Identify which cell holds the provided text, then report its [X, Y] central coordinate. 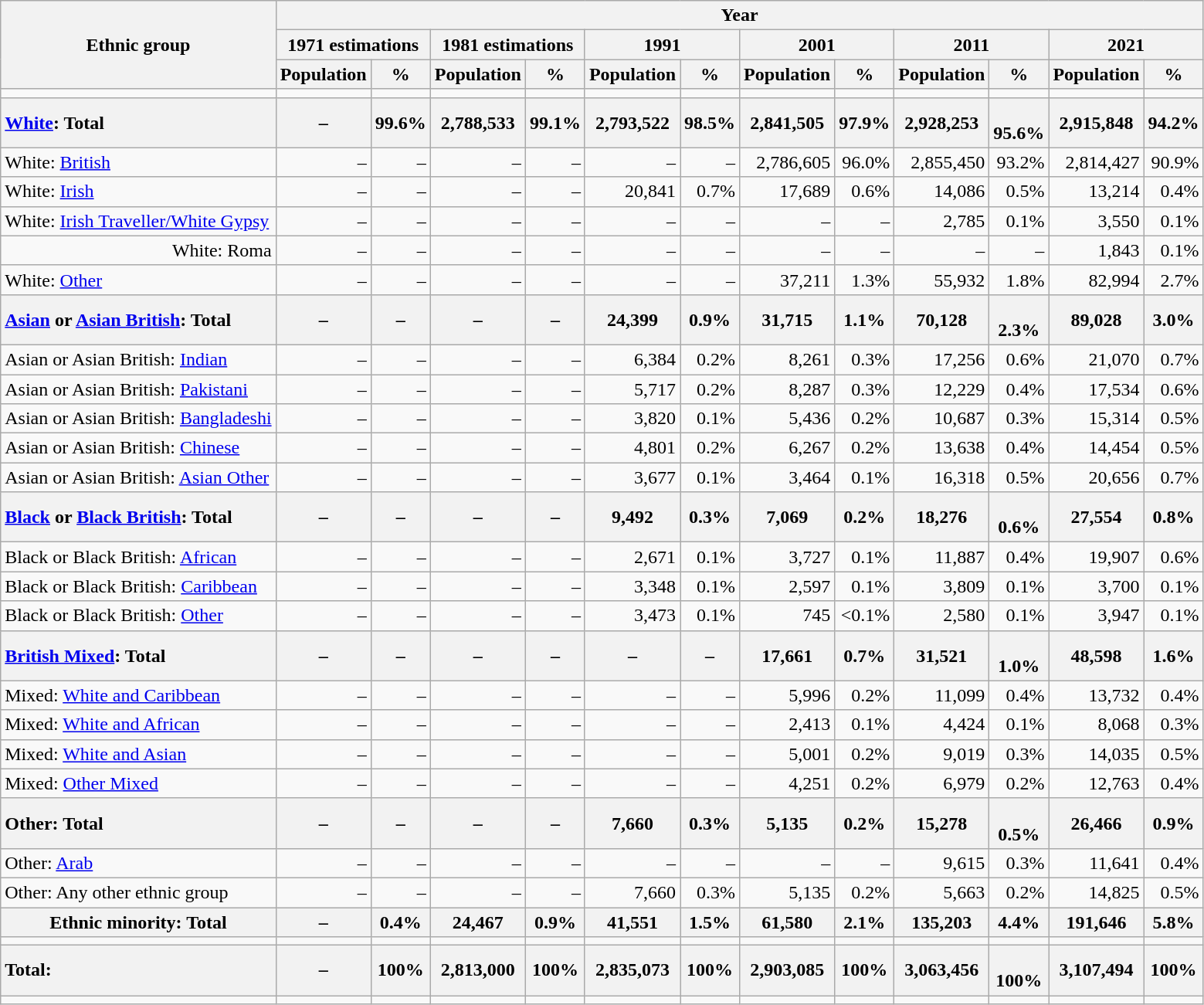
3,107,494 [1097, 970]
2,835,073 [632, 970]
13,214 [1097, 192]
Asian or Asian British: Total [138, 320]
15,314 [1097, 419]
1.0% [1019, 655]
British Mixed: Total [138, 655]
17,689 [788, 192]
12,763 [1097, 783]
Total: [138, 970]
Year [740, 15]
Black or Black British: African [138, 557]
Asian or Asian British: Indian [138, 359]
16,318 [942, 477]
1991 [662, 45]
15,278 [942, 823]
37,211 [788, 280]
2,580 [942, 616]
17,256 [942, 359]
Asian or Asian British: Chinese [138, 448]
96.0% [865, 162]
2,597 [788, 586]
3,820 [632, 419]
89,028 [1097, 320]
0.8% [1174, 518]
4,251 [788, 783]
5,436 [788, 419]
12,229 [942, 389]
2021 [1126, 45]
2.1% [865, 922]
White: Roma [138, 250]
Ethnic minority: Total [138, 922]
Other: Any other ethnic group [138, 892]
17,661 [788, 655]
Asian or Asian British: Asian Other [138, 477]
70,128 [942, 320]
31,521 [942, 655]
21,070 [1097, 359]
11,099 [942, 695]
93.2% [1019, 162]
5.8% [1174, 922]
Mixed: Other Mixed [138, 783]
98.5% [711, 122]
White: Irish [138, 192]
55,932 [942, 280]
7,069 [788, 518]
31,715 [788, 320]
White: Other [138, 280]
Mixed: White and African [138, 725]
2,793,522 [632, 122]
2001 [817, 45]
191,646 [1097, 922]
Other: Arab [138, 863]
6,384 [632, 359]
745 [788, 616]
3,700 [1097, 586]
1971 estimations [353, 45]
14,825 [1097, 892]
Black or Black British: Caribbean [138, 586]
135,203 [942, 922]
4.4% [1019, 922]
3,727 [788, 557]
11,641 [1097, 863]
20,841 [632, 192]
Mixed: White and Caribbean [138, 695]
95.6% [1019, 122]
9,492 [632, 518]
1.3% [865, 280]
6,267 [788, 448]
2,413 [788, 725]
13,732 [1097, 695]
24,467 [477, 922]
3,464 [788, 477]
5,663 [942, 892]
6,979 [942, 783]
4,801 [632, 448]
White: British [138, 162]
18,276 [942, 518]
5,001 [788, 754]
4,424 [942, 725]
1.6% [1174, 655]
20,656 [1097, 477]
82,994 [1097, 280]
3,473 [632, 616]
11,887 [942, 557]
3,550 [1097, 221]
2,928,253 [942, 122]
48,598 [1097, 655]
14,454 [1097, 448]
1.1% [865, 320]
8,068 [1097, 725]
Mixed: White and Asian [138, 754]
14,086 [942, 192]
61,580 [788, 922]
White: Irish Traveller/White Gypsy [138, 221]
White: Total [138, 122]
Other: Total [138, 823]
2011 [972, 45]
19,907 [1097, 557]
8,261 [788, 359]
8,287 [788, 389]
2,903,085 [788, 970]
3,348 [632, 586]
<0.1% [865, 616]
97.9% [865, 122]
90.9% [1174, 162]
Asian or Asian British: Bangladeshi [138, 419]
2.3% [1019, 320]
1.5% [711, 922]
99.1% [555, 122]
41,551 [632, 922]
Black or Black British: Total [138, 518]
3,063,456 [942, 970]
Black or Black British: Other [138, 616]
2.7% [1174, 280]
5,717 [632, 389]
9,615 [942, 863]
2,785 [942, 221]
1.8% [1019, 280]
5,996 [788, 695]
2,855,450 [942, 162]
9,019 [942, 754]
3,947 [1097, 616]
1,843 [1097, 250]
1981 estimations [507, 45]
Asian or Asian British: Pakistani [138, 389]
2,841,505 [788, 122]
10,687 [942, 419]
3,677 [632, 477]
13,638 [942, 448]
2,813,000 [477, 970]
94.2% [1174, 122]
17,534 [1097, 389]
2,788,533 [477, 122]
24,399 [632, 320]
Ethnic group [138, 45]
2,786,605 [788, 162]
27,554 [1097, 518]
99.6% [400, 122]
26,466 [1097, 823]
3,809 [942, 586]
2,671 [632, 557]
14,035 [1097, 754]
2,814,427 [1097, 162]
2,915,848 [1097, 122]
3.0% [1174, 320]
